Output the (X, Y) coordinate of the center of the cell containing the given text.  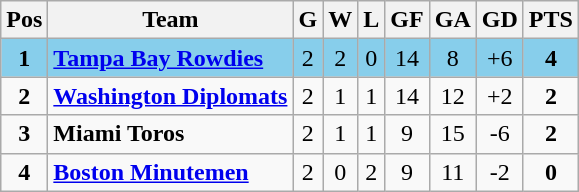
GA (452, 20)
PTS (550, 20)
+2 (500, 96)
W (340, 20)
-2 (500, 172)
Washington Diplomats (170, 96)
12 (452, 96)
GF (407, 20)
11 (452, 172)
8 (452, 58)
Boston Minutemen (170, 172)
+6 (500, 58)
15 (452, 134)
GD (500, 20)
Pos (24, 20)
-6 (500, 134)
Team (170, 20)
3 (24, 134)
Tampa Bay Rowdies (170, 58)
L (372, 20)
G (308, 20)
Miami Toros (170, 134)
